Identify which cell holds the provided text, then report its (X, Y) central coordinate. 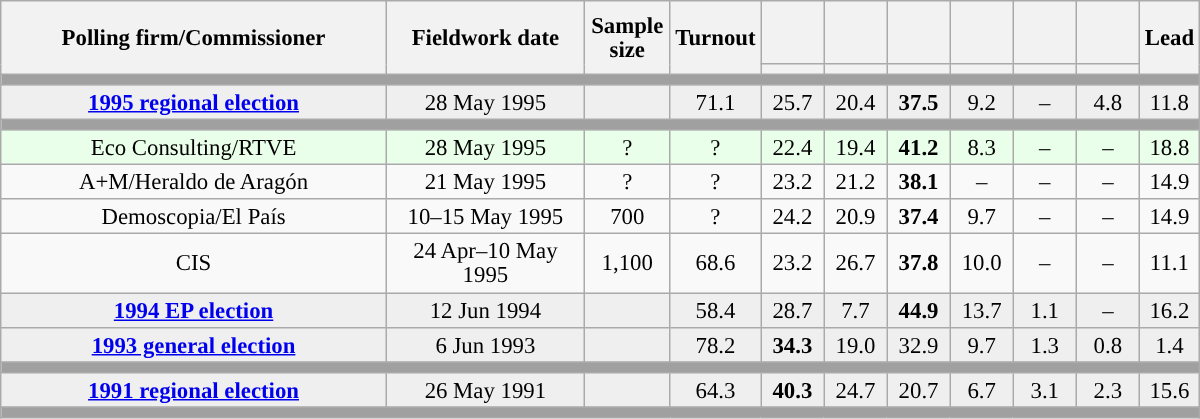
26.7 (856, 264)
Demoscopia/El País (194, 218)
12 Jun 1994 (485, 310)
1991 regional election (194, 390)
37.8 (918, 264)
6 Jun 1993 (485, 344)
44.9 (918, 310)
21 May 1995 (485, 182)
1,100 (627, 264)
32.9 (918, 344)
7.7 (856, 310)
11.8 (1169, 102)
19.0 (856, 344)
38.1 (918, 182)
68.6 (716, 264)
20.7 (918, 390)
Lead (1169, 38)
58.4 (716, 310)
8.3 (982, 148)
10.0 (982, 264)
700 (627, 218)
71.1 (716, 102)
41.2 (918, 148)
9.2 (982, 102)
3.1 (1044, 390)
CIS (194, 264)
19.4 (856, 148)
37.5 (918, 102)
25.7 (792, 102)
26 May 1991 (485, 390)
1.3 (1044, 344)
22.4 (792, 148)
2.3 (1108, 390)
0.8 (1108, 344)
Polling firm/Commissioner (194, 38)
15.6 (1169, 390)
34.3 (792, 344)
10–15 May 1995 (485, 218)
1.1 (1044, 310)
16.2 (1169, 310)
Eco Consulting/RTVE (194, 148)
24.7 (856, 390)
28.7 (792, 310)
Sample size (627, 38)
64.3 (716, 390)
78.2 (716, 344)
20.4 (856, 102)
18.8 (1169, 148)
1994 EP election (194, 310)
6.7 (982, 390)
20.9 (856, 218)
A+M/Heraldo de Aragón (194, 182)
40.3 (792, 390)
Fieldwork date (485, 38)
11.1 (1169, 264)
24 Apr–10 May 1995 (485, 264)
Turnout (716, 38)
4.8 (1108, 102)
1995 regional election (194, 102)
21.2 (856, 182)
1993 general election (194, 344)
1.4 (1169, 344)
13.7 (982, 310)
37.4 (918, 218)
24.2 (792, 218)
